Locate the cell with the specified text and output its [x, y] center coordinate. 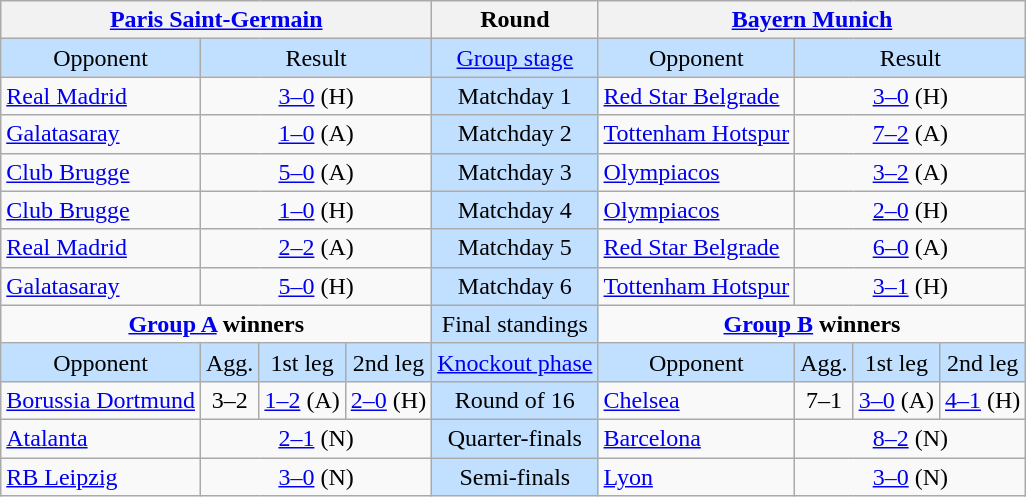
3–1 (H) [910, 286]
Matchday 2 [515, 134]
1–2 (A) [302, 400]
Knockout phase [515, 362]
Semi-finals [515, 477]
Final standings [515, 324]
Bayern Munich [812, 20]
5–0 (A) [316, 172]
Lyon [696, 477]
RB Leipzig [101, 477]
Chelsea [696, 400]
Matchday 1 [515, 96]
Matchday 4 [515, 210]
8–2 (N) [910, 438]
3–2 (A) [910, 172]
Group stage [515, 58]
Round of 16 [515, 400]
7–2 (A) [910, 134]
Paris Saint-Germain [216, 20]
Matchday 6 [515, 286]
2–2 (A) [316, 248]
1–0 (H) [316, 210]
Round [515, 20]
3–2 [229, 400]
7–1 [824, 400]
Barcelona [696, 438]
Quarter-finals [515, 438]
Atalanta [101, 438]
5–0 (H) [316, 286]
Borussia Dortmund [101, 400]
4–1 (H) [983, 400]
3–0 (A) [896, 400]
Matchday 5 [515, 248]
6–0 (A) [910, 248]
Group B winners [812, 324]
Matchday 3 [515, 172]
1–0 (A) [316, 134]
2–1 (N) [316, 438]
Group A winners [216, 324]
